Pinpoint the cell where the given text exists, returning its [X, Y] midpoint coordinate. 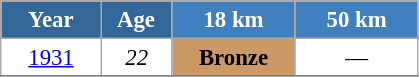
18 km [234, 20]
— [356, 58]
Year [52, 20]
Bronze [234, 58]
50 km [356, 20]
1931 [52, 58]
Age [136, 20]
22 [136, 58]
